Return (X, Y) of the center of cell containing provided text 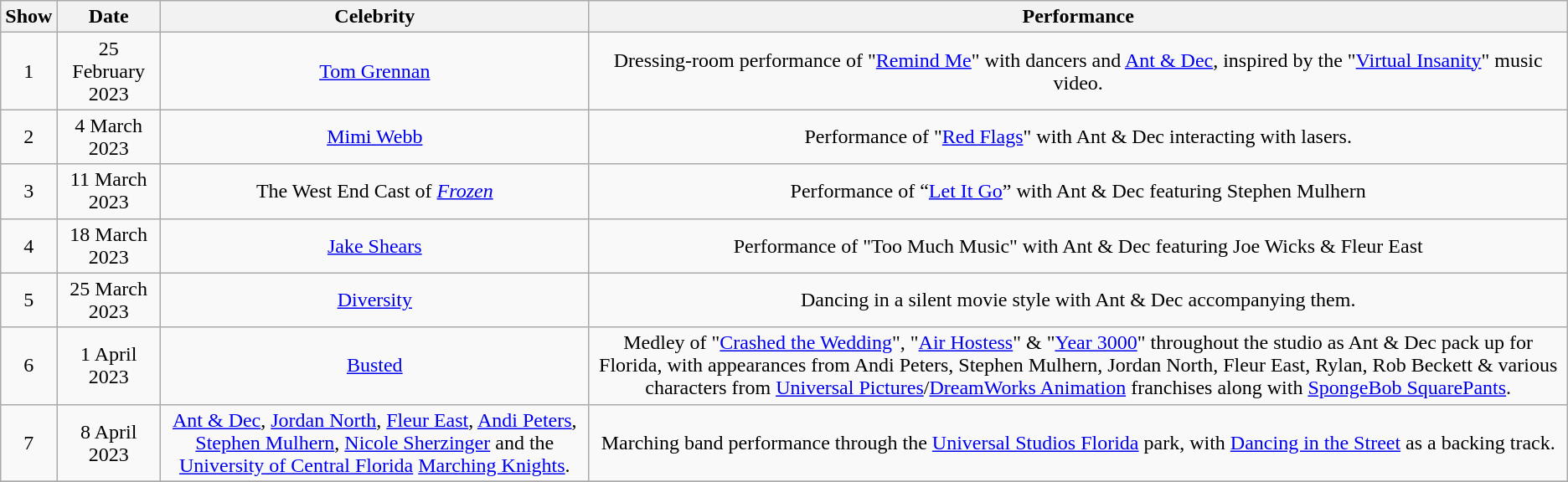
Jake Shears (374, 246)
8 April 2023 (109, 443)
Marching band performance through the Universal Studios Florida park, with Dancing in the Street as a backing track. (1078, 443)
7 (28, 443)
5 (28, 300)
Performance of "Too Much Music" with Ant & Dec featuring Joe Wicks & Fleur East (1078, 246)
Show (28, 17)
Dressing-room performance of "Remind Me" with dancers and Ant & Dec, inspired by the "Virtual Insanity" music video. (1078, 71)
Date (109, 17)
Celebrity (374, 17)
4 March 2023 (109, 137)
Dancing in a silent movie style with Ant & Dec accompanying them. (1078, 300)
Performance (1078, 17)
Tom Grennan (374, 71)
1 (28, 71)
11 March 2023 (109, 191)
Performance of “Let It Go” with Ant & Dec featuring Stephen Mulhern (1078, 191)
25 February 2023 (109, 71)
18 March 2023 (109, 246)
1 April 2023 (109, 366)
The West End Cast of Frozen (374, 191)
Ant & Dec, Jordan North, Fleur East, Andi Peters, Stephen Mulhern, Nicole Sherzinger and the University of Central Florida Marching Knights. (374, 443)
4 (28, 246)
Mimi Webb (374, 137)
25 March 2023 (109, 300)
Busted (374, 366)
Performance of "Red Flags" with Ant & Dec interacting with lasers. (1078, 137)
Diversity (374, 300)
2 (28, 137)
6 (28, 366)
3 (28, 191)
